Locate the cell with the specified text and output its (X, Y) center coordinate. 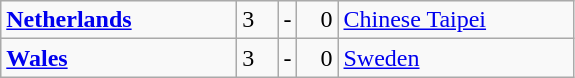
Sweden (456, 58)
Wales (119, 58)
Netherlands (119, 20)
Chinese Taipei (456, 20)
